Scan for the cell matching the given text and deliver its [X, Y] coordinate at center. 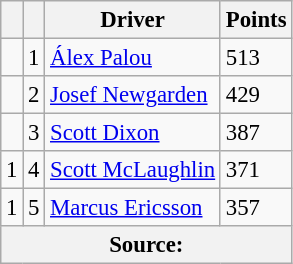
Points [256, 20]
2 [34, 95]
Josef Newgarden [133, 95]
Álex Palou [133, 58]
3 [34, 133]
5 [34, 208]
357 [256, 208]
Marcus Ericsson [133, 208]
4 [34, 170]
371 [256, 170]
513 [256, 58]
Scott McLaughlin [133, 170]
Driver [133, 20]
429 [256, 95]
387 [256, 133]
Source: [146, 245]
Scott Dixon [133, 133]
